Provide the (X, Y) coordinate of the cell's center where the given text is located.  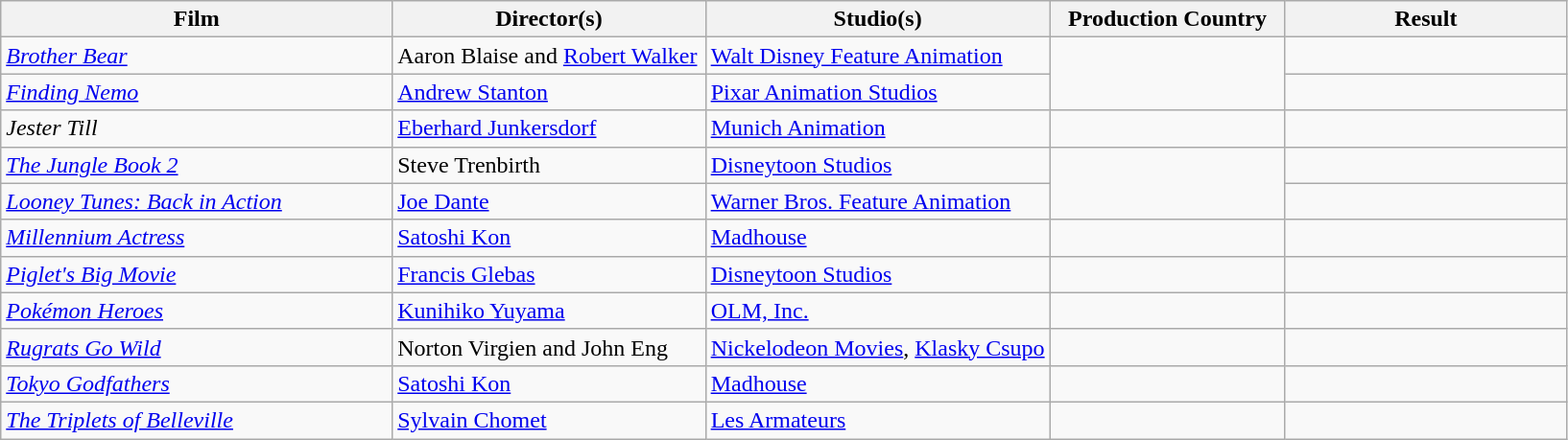
Steve Trenbirth (549, 165)
Aaron Blaise and Robert Walker (549, 56)
The Jungle Book 2 (197, 165)
Pokémon Heroes (197, 311)
Finding Nemo (197, 92)
Piglet's Big Movie (197, 274)
Norton Virgien and John Eng (549, 347)
Sylvain Chomet (549, 420)
The Triplets of Belleville (197, 420)
Millennium Actress (197, 238)
Francis Glebas (549, 274)
Walt Disney Feature Animation (877, 56)
Kunihiko Yuyama (549, 311)
Jester Till (197, 128)
Pixar Animation Studios (877, 92)
Warner Bros. Feature Animation (877, 201)
Joe Dante (549, 201)
Eberhard Junkersdorf (549, 128)
Director(s) (549, 19)
Rugrats Go Wild (197, 347)
Film (197, 19)
OLM, Inc. (877, 311)
Brother Bear (197, 56)
Looney Tunes: Back in Action (197, 201)
Nickelodeon Movies, Klasky Csupo (877, 347)
Result (1426, 19)
Production Country (1167, 19)
Munich Animation (877, 128)
Tokyo Godfathers (197, 383)
Les Armateurs (877, 420)
Studio(s) (877, 19)
Andrew Stanton (549, 92)
